For the text-containing cell, return its midpoint in (x, y) coordinate format. 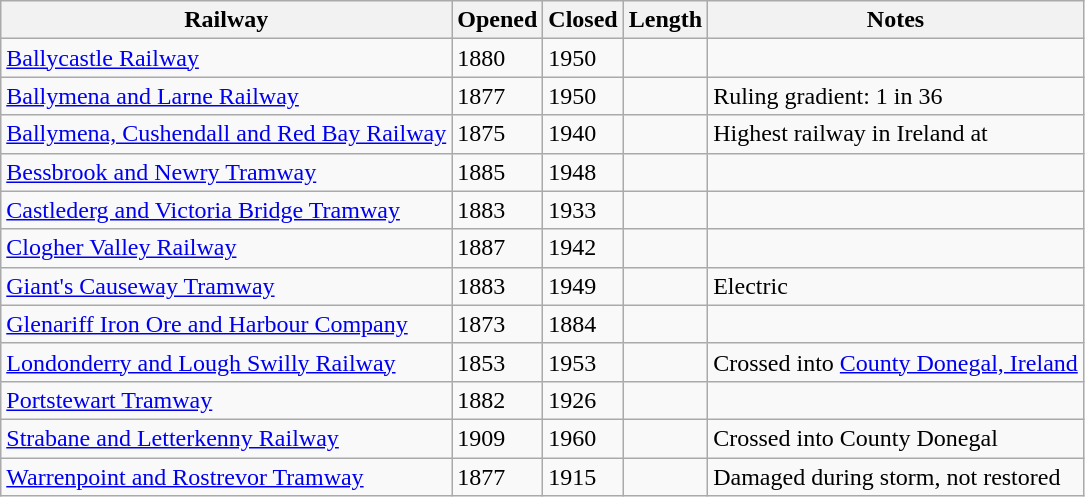
Length (665, 20)
1873 (498, 324)
Strabane and Letterkenny Railway (226, 438)
1853 (498, 362)
1926 (583, 400)
Londonderry and Lough Swilly Railway (226, 362)
Damaged during storm, not restored (896, 477)
Ballycastle Railway (226, 58)
1882 (498, 400)
Glenariff Iron Ore and Harbour Company (226, 324)
Castlederg and Victoria Bridge Tramway (226, 210)
1915 (583, 477)
1948 (583, 172)
Opened (498, 20)
Ballymena and Larne Railway (226, 96)
1960 (583, 438)
Giant's Causeway Tramway (226, 286)
Ruling gradient: 1 in 36 (896, 96)
1953 (583, 362)
1940 (583, 134)
Bessbrook and Newry Tramway (226, 172)
Closed (583, 20)
1933 (583, 210)
Ballymena, Cushendall and Red Bay Railway (226, 134)
Portstewart Tramway (226, 400)
Warrenpoint and Rostrevor Tramway (226, 477)
Highest railway in Ireland at (896, 134)
1884 (583, 324)
1909 (498, 438)
1880 (498, 58)
Railway (226, 20)
Crossed into County Donegal (896, 438)
1875 (498, 134)
Notes (896, 20)
1887 (498, 248)
Crossed into County Donegal, Ireland (896, 362)
1942 (583, 248)
Electric (896, 286)
1885 (498, 172)
1949 (583, 286)
Clogher Valley Railway (226, 248)
